Search for the cell housing the specified text and yield its [x, y] center coordinate. 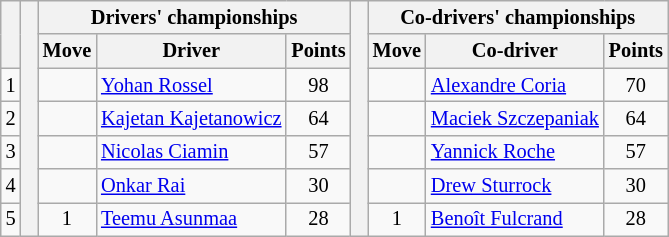
Co-drivers' championships [518, 17]
Maciek Szczepaniak [515, 118]
5 [11, 219]
Drew Sturrock [515, 186]
Kajetan Kajetanowicz [191, 118]
4 [11, 186]
Co-driver [515, 51]
70 [636, 85]
Nicolas Ciamin [191, 152]
Benoît Fulcrand [515, 219]
Teemu Asunmaa [191, 219]
Driver [191, 51]
Alexandre Coria [515, 85]
Yannick Roche [515, 152]
3 [11, 152]
Onkar Rai [191, 186]
Drivers' championships [194, 17]
2 [11, 118]
Yohan Rossel [191, 85]
98 [318, 85]
